Determine the (x, y) coordinate at the center of the cell enclosing the given text.  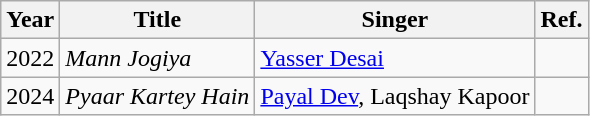
2022 (30, 58)
Ref. (562, 20)
Mann Jogiya (158, 58)
Title (158, 20)
Singer (395, 20)
Payal Dev, Laqshay Kapoor (395, 96)
Pyaar Kartey Hain (158, 96)
Year (30, 20)
2024 (30, 96)
Yasser Desai (395, 58)
